Detect which cell encompasses the target text, then output its [X, Y] center coordinate. 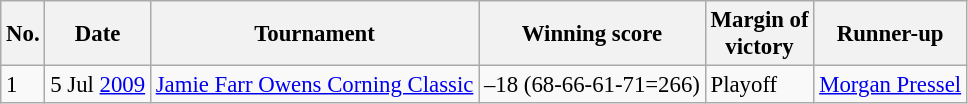
Jamie Farr Owens Corning Classic [314, 85]
5 Jul 2009 [98, 85]
Tournament [314, 34]
Margin ofvictory [760, 34]
Runner-up [890, 34]
–18 (68-66-61-71=266) [592, 85]
No. [23, 34]
Morgan Pressel [890, 85]
Winning score [592, 34]
Date [98, 34]
1 [23, 85]
Playoff [760, 85]
